Pinpoint the cell where the given text exists, returning its (x, y) midpoint coordinate. 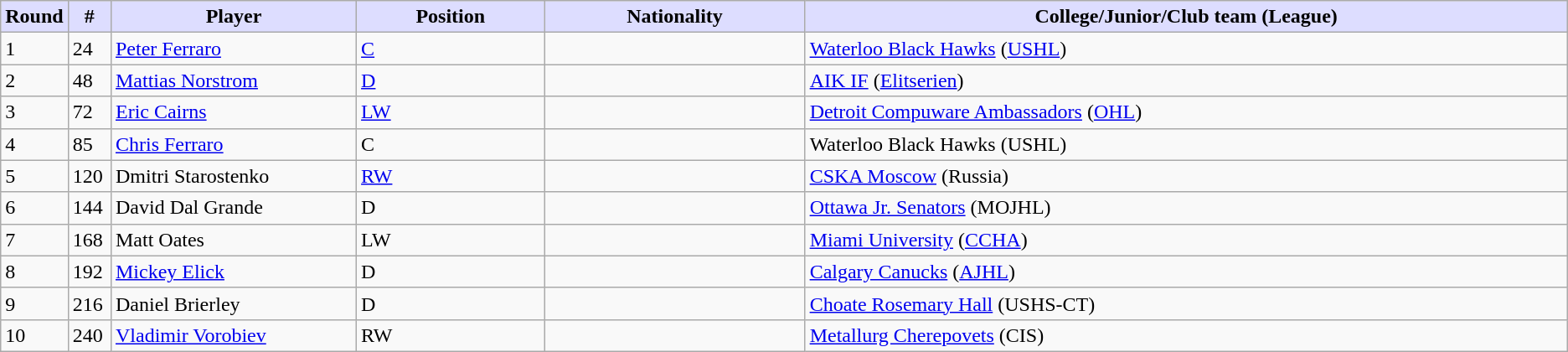
CSKA Moscow (Russia) (1186, 176)
6 (34, 208)
Position (451, 17)
72 (89, 112)
240 (89, 335)
85 (89, 144)
120 (89, 176)
Daniel Brierley (233, 303)
10 (34, 335)
Mattias Norstrom (233, 80)
8 (34, 272)
4 (34, 144)
Miami University (CCHA) (1186, 240)
216 (89, 303)
Detroit Compuware Ambassadors (OHL) (1186, 112)
Nationality (675, 17)
Ottawa Jr. Senators (MOJHL) (1186, 208)
Metallurg Cherepovets (CIS) (1186, 335)
Peter Ferraro (233, 49)
9 (34, 303)
College/Junior/Club team (League) (1186, 17)
Vladimir Vorobiev (233, 335)
5 (34, 176)
Chris Ferraro (233, 144)
168 (89, 240)
AIK IF (Elitserien) (1186, 80)
3 (34, 112)
David Dal Grande (233, 208)
# (89, 17)
Calgary Canucks (AJHL) (1186, 272)
Eric Cairns (233, 112)
Mickey Elick (233, 272)
Matt Oates (233, 240)
48 (89, 80)
Dmitri Starostenko (233, 176)
144 (89, 208)
24 (89, 49)
7 (34, 240)
Choate Rosemary Hall (USHS-CT) (1186, 303)
Player (233, 17)
192 (89, 272)
Round (34, 17)
1 (34, 49)
2 (34, 80)
